From the cell containing the given text, extract its center point as [X, Y] coordinate. 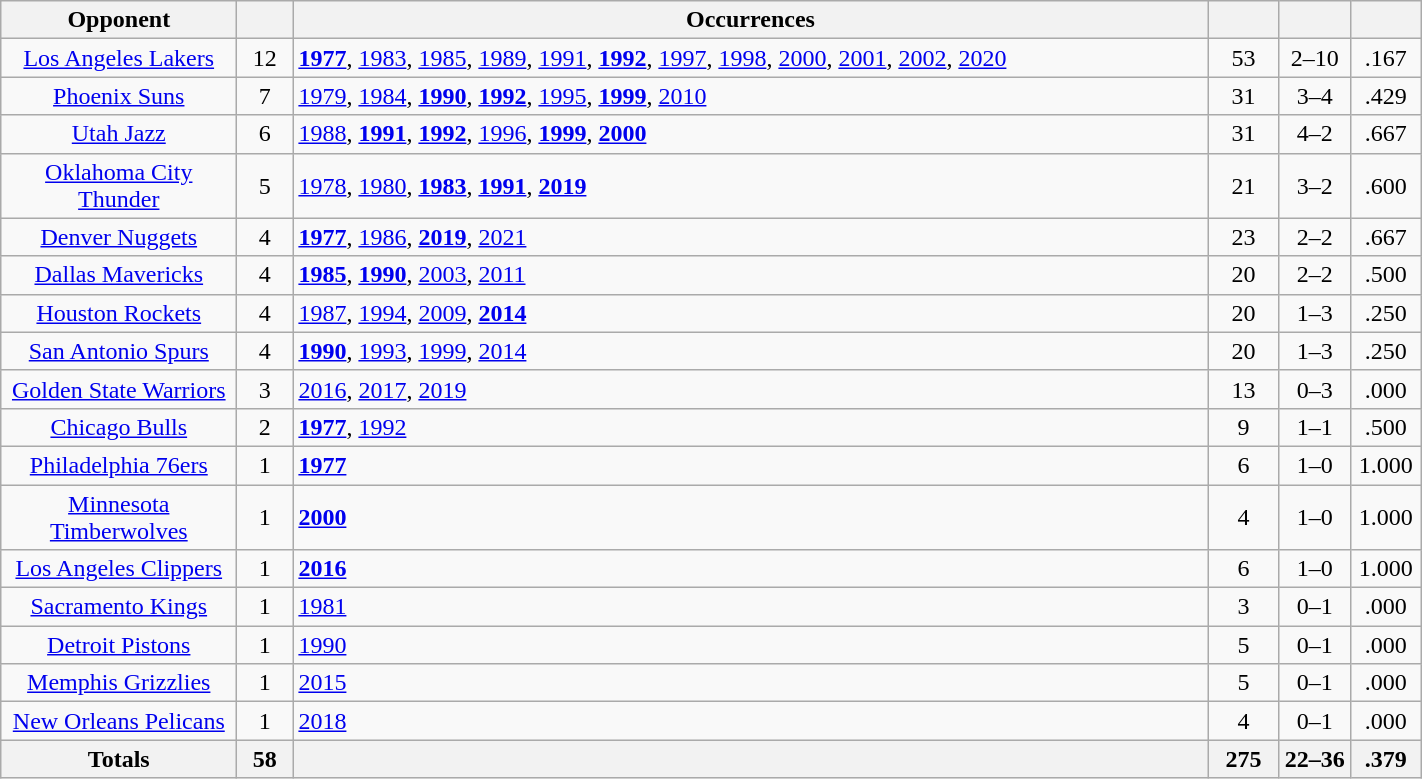
Los Angeles Lakers [119, 58]
Los Angeles Clippers [119, 569]
San Antonio Spurs [119, 351]
Dallas Mavericks [119, 275]
21 [1244, 186]
22–36 [1314, 759]
Memphis Grizzlies [119, 683]
Oklahoma City Thunder [119, 186]
1977, 1986, 2019, 2021 [750, 237]
1988, 1991, 1992, 1996, 1999, 2000 [750, 134]
.167 [1386, 58]
Denver Nuggets [119, 237]
2 [265, 427]
Occurrences [750, 20]
Houston Rockets [119, 313]
58 [265, 759]
1977, 1983, 1985, 1989, 1991, 1992, 1997, 1998, 2000, 2001, 2002, 2020 [750, 58]
3–2 [1314, 186]
1990, 1993, 1999, 2014 [750, 351]
53 [1244, 58]
Sacramento Kings [119, 607]
1977, 1992 [750, 427]
Chicago Bulls [119, 427]
275 [1244, 759]
2016, 2017, 2019 [750, 389]
12 [265, 58]
New Orleans Pelicans [119, 721]
Utah Jazz [119, 134]
.379 [1386, 759]
.600 [1386, 186]
Detroit Pistons [119, 645]
1990 [750, 645]
23 [1244, 237]
Phoenix Suns [119, 96]
1987, 1994, 2009, 2014 [750, 313]
2–10 [1314, 58]
13 [1244, 389]
Golden State Warriors [119, 389]
Totals [119, 759]
2000 [750, 516]
.429 [1386, 96]
2016 [750, 569]
9 [1244, 427]
2015 [750, 683]
Opponent [119, 20]
1978, 1980, 1983, 1991, 2019 [750, 186]
1977 [750, 465]
Minnesota Timberwolves [119, 516]
2018 [750, 721]
4–2 [1314, 134]
1–1 [1314, 427]
1985, 1990, 2003, 2011 [750, 275]
1981 [750, 607]
0–3 [1314, 389]
Philadelphia 76ers [119, 465]
3–4 [1314, 96]
1979, 1984, 1990, 1992, 1995, 1999, 2010 [750, 96]
7 [265, 96]
